Scan for the cell matching the given text and deliver its (X, Y) coordinate at center. 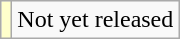
Not yet released (96, 20)
